Locate the cell with the specified text and output its [X, Y] center coordinate. 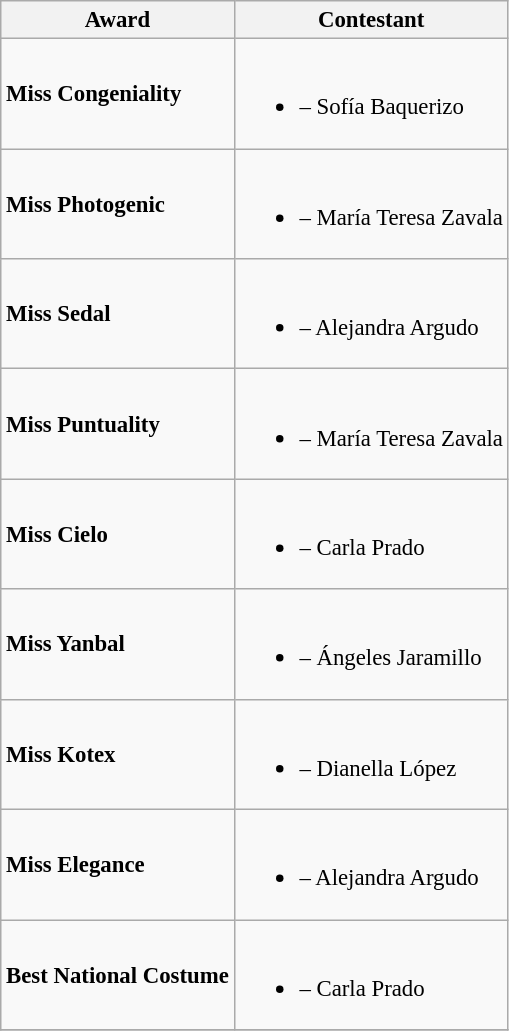
Miss Elegance [118, 865]
Best National Costume [118, 975]
Miss Puntuality [118, 424]
– Dianella López [371, 754]
Miss Yanbal [118, 644]
Miss Congeniality [118, 94]
Miss Kotex [118, 754]
– Ángeles Jaramillo [371, 644]
Miss Cielo [118, 534]
– Sofía Baquerizo [371, 94]
Award [118, 20]
Contestant [371, 20]
Miss Sedal [118, 314]
Miss Photogenic [118, 204]
